Extract the (x, y) coordinate from the center of the cell holding the provided text.  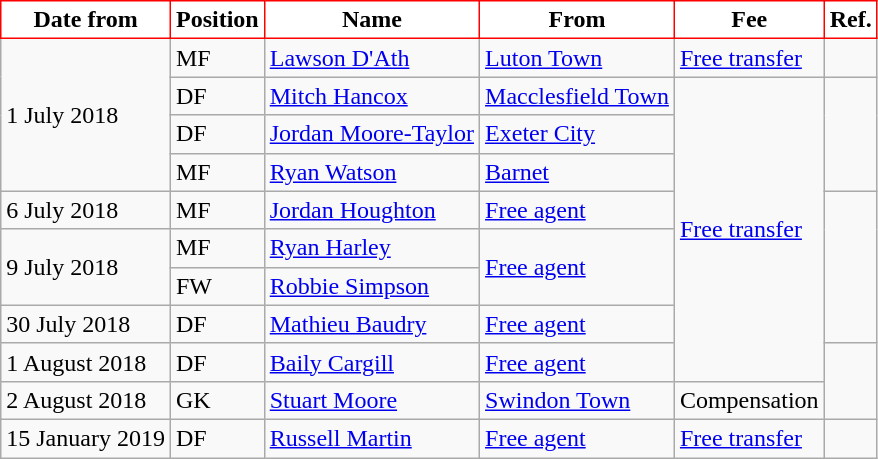
Macclesfield Town (578, 96)
Name (372, 20)
1 August 2018 (86, 362)
30 July 2018 (86, 324)
From (578, 20)
Jordan Moore-Taylor (372, 134)
Swindon Town (578, 400)
Mitch Hancox (372, 96)
6 July 2018 (86, 210)
Stuart Moore (372, 400)
Barnet (578, 172)
2 August 2018 (86, 400)
Mathieu Baudry (372, 324)
Russell Martin (372, 438)
Jordan Houghton (372, 210)
Ryan Harley (372, 248)
Position (217, 20)
Exeter City (578, 134)
Lawson D'Ath (372, 58)
Baily Cargill (372, 362)
9 July 2018 (86, 267)
Fee (749, 20)
FW (217, 286)
1 July 2018 (86, 115)
Ryan Watson (372, 172)
Compensation (749, 400)
Ref. (850, 20)
GK (217, 400)
15 January 2019 (86, 438)
Robbie Simpson (372, 286)
Date from (86, 20)
Luton Town (578, 58)
